Return (X, Y) of the center of cell containing provided text 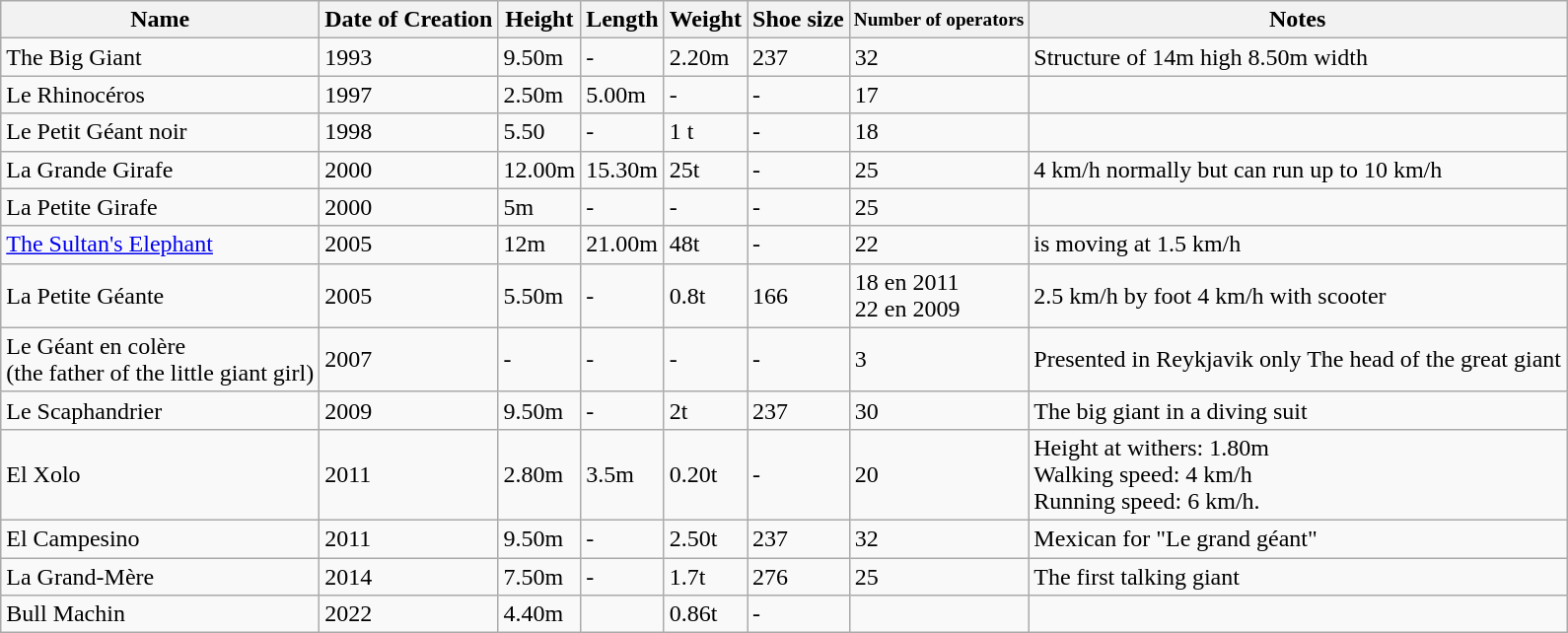
La Petite Girafe (160, 207)
5.50 (539, 132)
2t (705, 410)
Number of operators (939, 20)
2014 (408, 577)
3 (939, 359)
1.7t (705, 577)
2022 (408, 614)
5.00m (622, 95)
20 (939, 474)
Le Rhinocéros (160, 95)
1993 (408, 57)
Mexican for "Le grand géant" (1298, 538)
2007 (408, 359)
0.20t (705, 474)
5m (539, 207)
12.00m (539, 170)
18 (939, 132)
3.5m (622, 474)
2.20m (705, 57)
2.50m (539, 95)
The first talking giant (1298, 577)
Notes (1298, 20)
Height at withers: 1.80mWalking speed: 4 km/hRunning speed: 6 km/h. (1298, 474)
4.40m (539, 614)
12m (539, 245)
4 km/h normally but can run up to 10 km/h (1298, 170)
El Xolo (160, 474)
Le Petit Géant noir (160, 132)
21.00m (622, 245)
Height (539, 20)
1997 (408, 95)
La Grand-Mère (160, 577)
166 (799, 296)
Structure of 14m high 8.50m width (1298, 57)
Date of Creation (408, 20)
7.50m (539, 577)
The big giant in a diving suit (1298, 410)
1 t (705, 132)
Length (622, 20)
0.8t (705, 296)
Weight (705, 20)
25t (705, 170)
Presented in Reykjavik only The head of the great giant (1298, 359)
The Big Giant (160, 57)
5.50m (539, 296)
Bull Machin (160, 614)
48t (705, 245)
22 (939, 245)
1998 (408, 132)
is moving at 1.5 km/h (1298, 245)
2.5 km/h by foot 4 km/h with scooter (1298, 296)
0.86t (705, 614)
15.30m (622, 170)
Le Géant en colère(the father of the little giant girl) (160, 359)
2.80m (539, 474)
Le Scaphandrier (160, 410)
17 (939, 95)
The Sultan's Elephant (160, 245)
2009 (408, 410)
2.50t (705, 538)
30 (939, 410)
La Grande Girafe (160, 170)
Name (160, 20)
El Campesino (160, 538)
Shoe size (799, 20)
La Petite Géante (160, 296)
18 en 201122 en 2009 (939, 296)
276 (799, 577)
